Provide the (X, Y) coordinate of the cell's center where the given text is located.  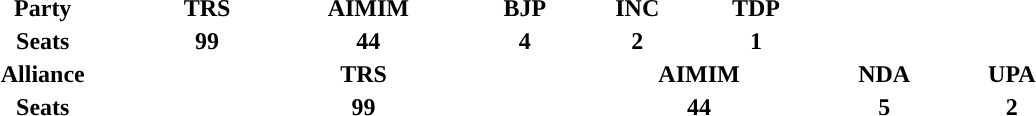
4 (525, 41)
2 (638, 41)
99 (206, 41)
AIMIM (699, 74)
1 (756, 41)
NDA (884, 74)
TRS (363, 74)
44 (368, 41)
